Determine the [x, y] coordinate at the center of the cell enclosing the given text.  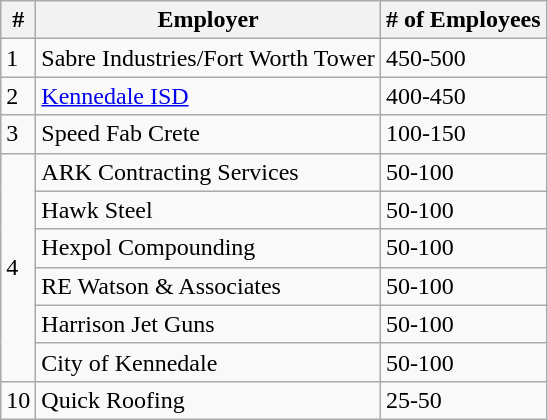
Hawk Steel [208, 210]
2 [18, 96]
450-500 [463, 58]
Kennedale ISD [208, 96]
Quick Roofing [208, 400]
Hexpol Compounding [208, 248]
3 [18, 134]
Employer [208, 20]
Speed Fab Crete [208, 134]
100-150 [463, 134]
Sabre Industries/Fort Worth Tower [208, 58]
City of Kennedale [208, 362]
Harrison Jet Guns [208, 324]
10 [18, 400]
25-50 [463, 400]
RE Watson & Associates [208, 286]
4 [18, 267]
1 [18, 58]
# of Employees [463, 20]
ARK Contracting Services [208, 172]
400-450 [463, 96]
# [18, 20]
